Pinpoint the cell where the given text exists, returning its [X, Y] midpoint coordinate. 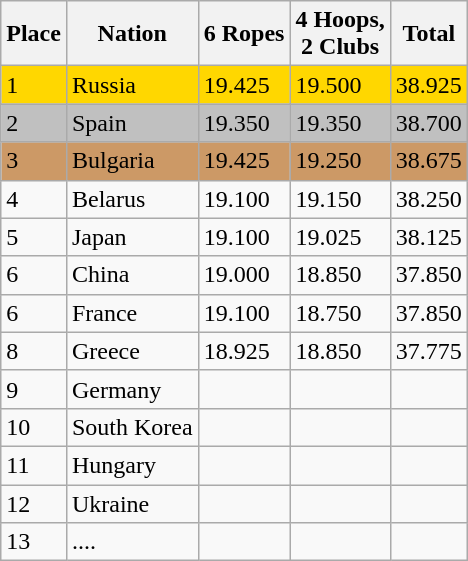
France [132, 313]
38.250 [428, 199]
38.700 [428, 123]
37.775 [428, 351]
38.925 [428, 85]
12 [34, 503]
Greece [132, 351]
2 [34, 123]
8 [34, 351]
Ukraine [132, 503]
China [132, 275]
38.675 [428, 161]
19.250 [340, 161]
19.500 [340, 85]
5 [34, 237]
19.025 [340, 237]
38.125 [428, 237]
Germany [132, 389]
Hungary [132, 465]
18.925 [244, 351]
Japan [132, 237]
10 [34, 427]
6 Ropes [244, 34]
4 [34, 199]
19.000 [244, 275]
Spain [132, 123]
19.150 [340, 199]
13 [34, 542]
Belarus [132, 199]
3 [34, 161]
18.750 [340, 313]
Bulgaria [132, 161]
Nation [132, 34]
Russia [132, 85]
.... [132, 542]
1 [34, 85]
4 Hoops, 2 Clubs [340, 34]
Place [34, 34]
Total [428, 34]
9 [34, 389]
South Korea [132, 427]
11 [34, 465]
